Scan for the cell matching the given text and deliver its [x, y] coordinate at center. 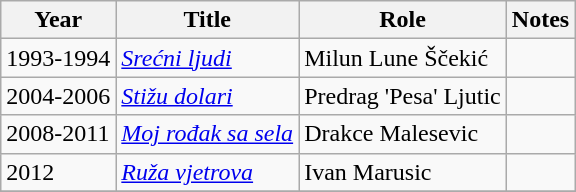
2004-2006 [58, 96]
Predrag 'Pesa' Ljutic [403, 96]
Notes [540, 20]
Srećni ljudi [208, 58]
2012 [58, 172]
1993-1994 [58, 58]
Stižu dolari [208, 96]
Ivan Marusic [403, 172]
Drakce Malesevic [403, 134]
Ruža vjetrova [208, 172]
Role [403, 20]
Year [58, 20]
Title [208, 20]
Moj rođak sa sela [208, 134]
Milun Lune Ščekić [403, 58]
2008-2011 [58, 134]
